Pinpoint the cell where the given text exists, returning its (X, Y) midpoint coordinate. 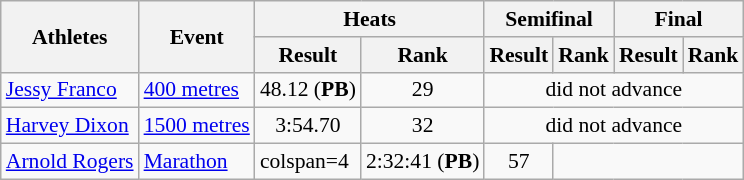
Jessy Franco (70, 90)
colspan=4 (308, 162)
3:54.70 (308, 126)
57 (518, 162)
29 (422, 90)
400 metres (197, 90)
48.12 (PB) (308, 90)
Harvey Dixon (70, 126)
2:32:41 (PB) (422, 162)
Semifinal (548, 19)
Marathon (197, 162)
32 (422, 126)
Event (197, 36)
Final (678, 19)
1500 metres (197, 126)
Heats (370, 19)
Arnold Rogers (70, 162)
Athletes (70, 36)
